Provide the [X, Y] coordinate of the cell's center where the given text is located.  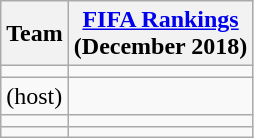
(host) [35, 96]
Team [35, 34]
FIFA Rankings(December 2018) [160, 34]
